Scan for the cell matching the given text and deliver its [X, Y] coordinate at center. 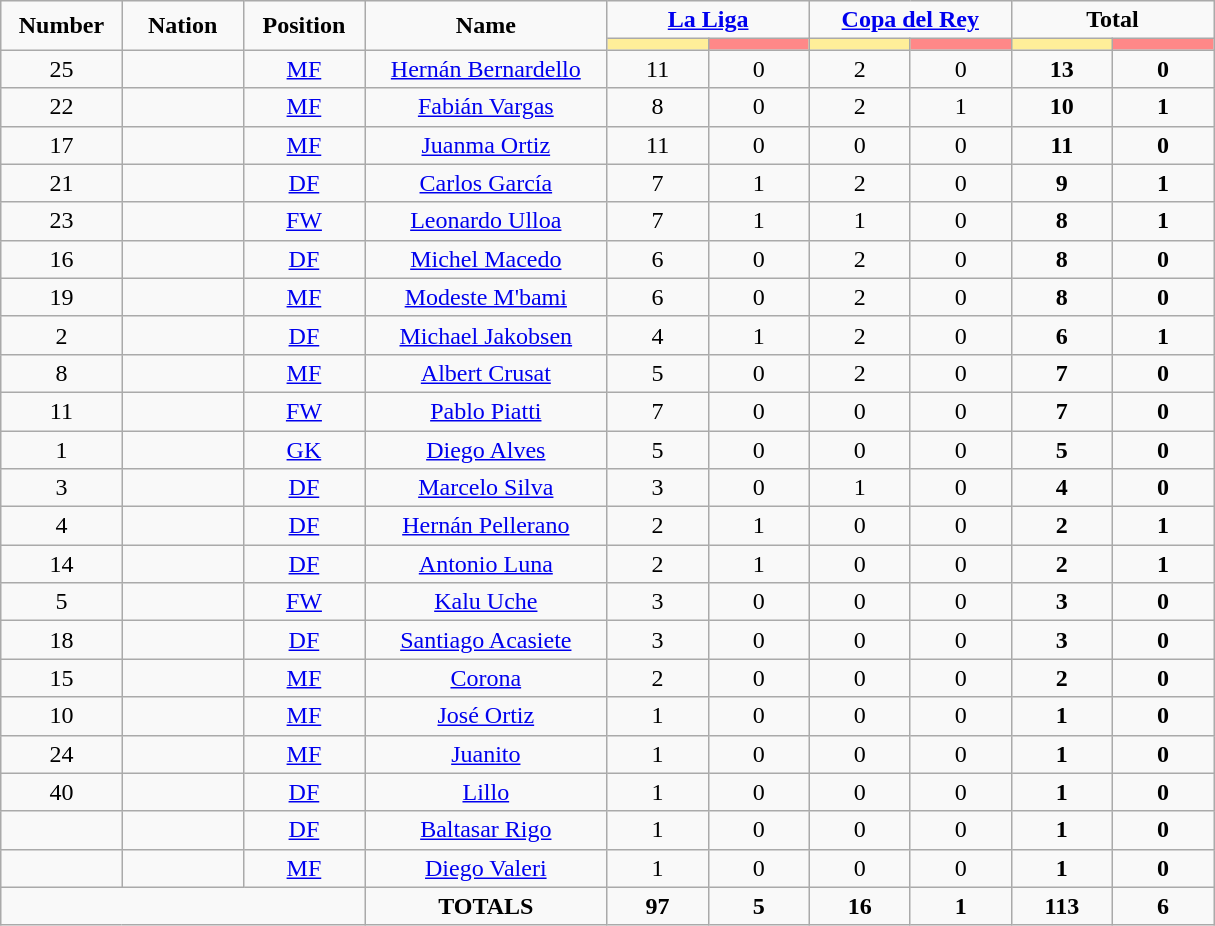
40 [62, 792]
Michael Jakobsen [486, 335]
Juanma Ortiz [486, 145]
Hernán Pellerano [486, 526]
Michel Macedo [486, 259]
15 [62, 678]
19 [62, 297]
Corona [486, 678]
97 [658, 906]
La Liga [708, 20]
Antonio Luna [486, 564]
Marcelo Silva [486, 488]
GK [304, 449]
Leonardo Ulloa [486, 221]
Diego Valeri [486, 868]
Total [1112, 20]
25 [62, 69]
Diego Alves [486, 449]
Fabián Vargas [486, 107]
Baltasar Rigo [486, 830]
Nation [182, 26]
23 [62, 221]
24 [62, 754]
José Ortiz [486, 716]
Name [486, 26]
Copa del Rey [910, 20]
Santiago Acasiete [486, 640]
Modeste M'bami [486, 297]
Hernán Bernardello [486, 69]
Pablo Piatti [486, 411]
Juanito [486, 754]
Lillo [486, 792]
Position [304, 26]
13 [1062, 69]
18 [62, 640]
14 [62, 564]
TOTALS [486, 906]
21 [62, 183]
Kalu Uche [486, 602]
Carlos García [486, 183]
9 [1062, 183]
22 [62, 107]
17 [62, 145]
Albert Crusat [486, 373]
113 [1062, 906]
Number [62, 26]
